Return the [x, y] coordinate for the center point of the cell that contains the specified text.  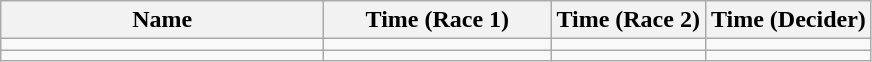
Time (Race 2) [628, 20]
Time (Decider) [788, 20]
Time (Race 1) [438, 20]
Name [162, 20]
